Pinpoint the cell where the given text exists, returning its [x, y] midpoint coordinate. 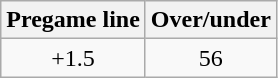
Pregame line [74, 20]
Over/under [210, 20]
+1.5 [74, 58]
56 [210, 58]
